From the cell containing the given text, extract its center point as [x, y] coordinate. 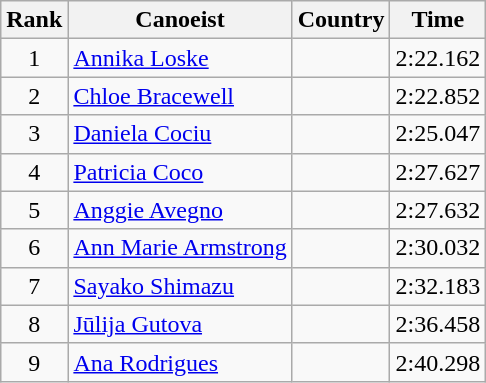
2:27.627 [438, 172]
2:22.852 [438, 96]
7 [34, 286]
Time [438, 20]
1 [34, 58]
Sayako Shimazu [180, 286]
2:22.162 [438, 58]
2:36.458 [438, 324]
Jūlija Gutova [180, 324]
Canoeist [180, 20]
Country [341, 20]
2:32.183 [438, 286]
Rank [34, 20]
4 [34, 172]
Annika Loske [180, 58]
6 [34, 248]
3 [34, 134]
2:25.047 [438, 134]
5 [34, 210]
2 [34, 96]
9 [34, 362]
Ann Marie Armstrong [180, 248]
Daniela Cociu [180, 134]
2:27.632 [438, 210]
Patricia Coco [180, 172]
Anggie Avegno [180, 210]
Chloe Bracewell [180, 96]
8 [34, 324]
Ana Rodrigues [180, 362]
2:30.032 [438, 248]
2:40.298 [438, 362]
